Provide the (X, Y) coordinate of the cell's center where the given text is located.  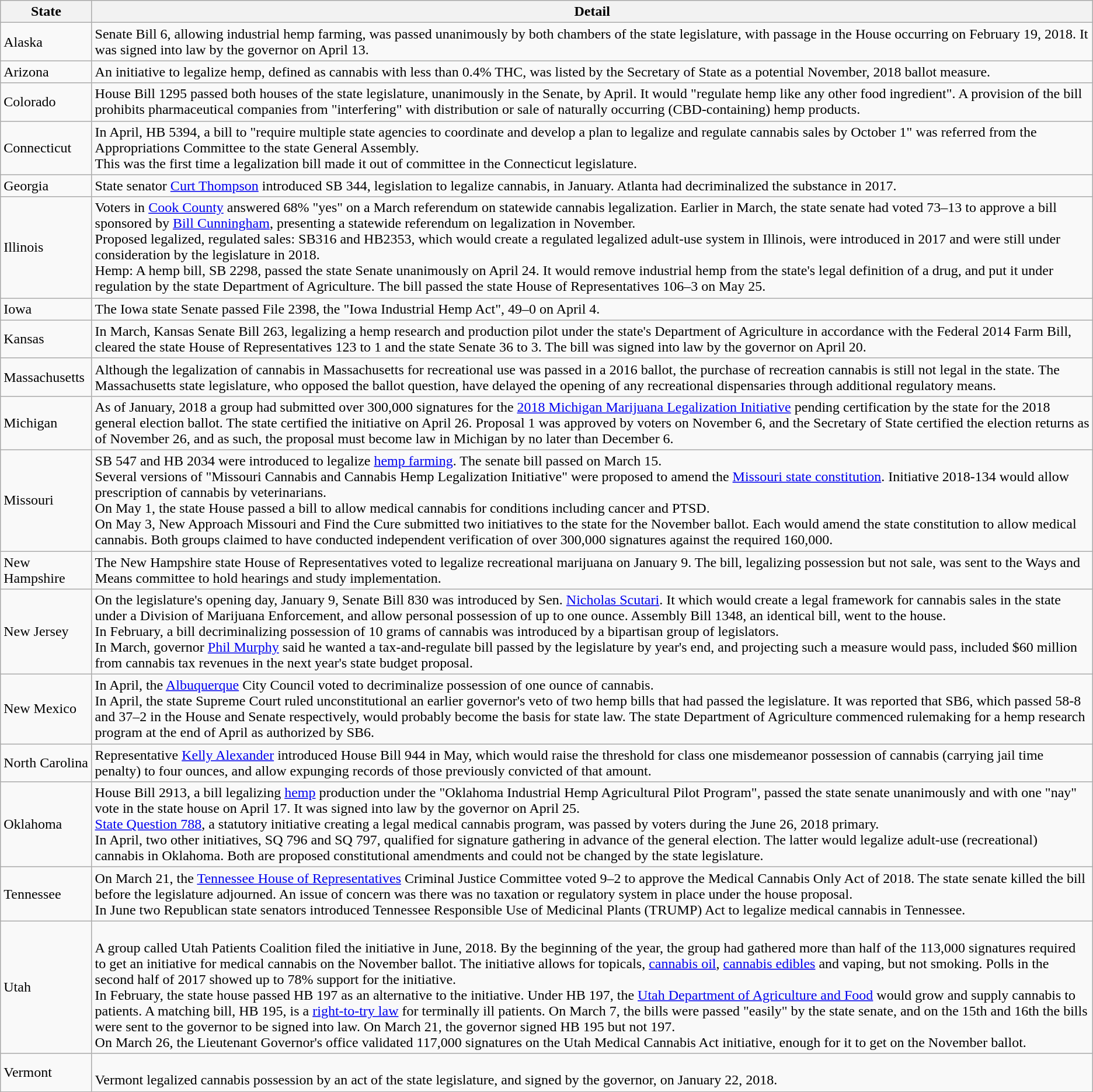
Connecticut (46, 148)
Georgia (46, 186)
Utah (46, 987)
Kansas (46, 339)
Oklahoma (46, 825)
Michigan (46, 423)
New Mexico (46, 709)
Colorado (46, 102)
Missouri (46, 500)
Vermont legalized cannabis possession by an act of the state legislature, and signed by the governor, on January 22, 2018. (592, 1072)
Detail (592, 12)
Arizona (46, 72)
Massachusetts (46, 377)
State senator Curt Thompson introduced SB 344, legislation to legalize cannabis, in January. Atlanta had decriminalized the substance in 2017. (592, 186)
The Iowa state Senate passed File 2398, the "Iowa Industrial Hemp Act", 49–0 on April 4. (592, 309)
New Hampshire (46, 570)
North Carolina (46, 763)
New Jersey (46, 632)
Illinois (46, 248)
Vermont (46, 1072)
Tennessee (46, 894)
Iowa (46, 309)
State (46, 12)
Alaska (46, 42)
